Search for the cell housing the specified text and yield its (x, y) center coordinate. 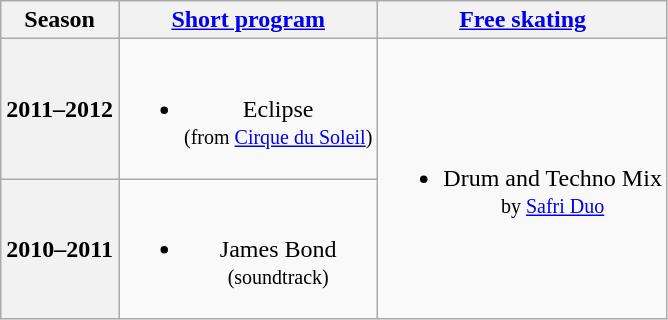
James Bond (soundtrack) (248, 249)
Short program (248, 20)
Drum and Techno Mix by Safri Duo (523, 179)
Season (60, 20)
2010–2011 (60, 249)
Free skating (523, 20)
Eclipse (from Cirque du Soleil) (248, 109)
2011–2012 (60, 109)
